Find where the given text appears and provide that cell's center as (x, y) coordinate. 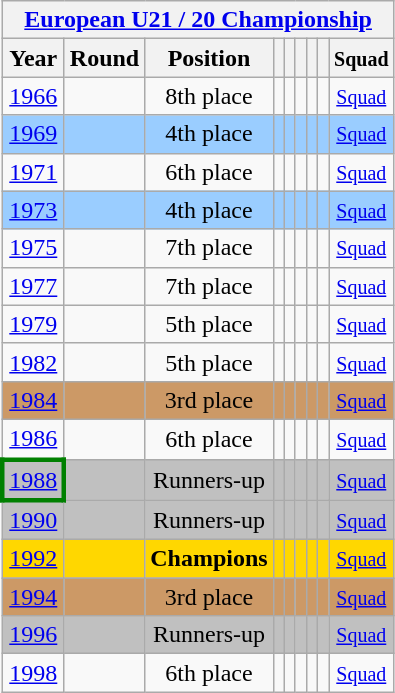
1971 (33, 172)
1966 (33, 96)
1996 (33, 635)
1982 (33, 362)
Champions (209, 559)
1977 (33, 286)
1994 (33, 597)
European U21 / 20 Championship (198, 20)
1990 (33, 520)
1979 (33, 324)
1975 (33, 248)
1992 (33, 559)
1973 (33, 210)
1998 (33, 673)
Year (33, 58)
Position (209, 58)
8th place (209, 96)
1986 (33, 439)
1988 (33, 480)
Round (104, 58)
1984 (33, 400)
1969 (33, 134)
